Return the [X, Y] coordinate for the center point of the cell that contains the specified text.  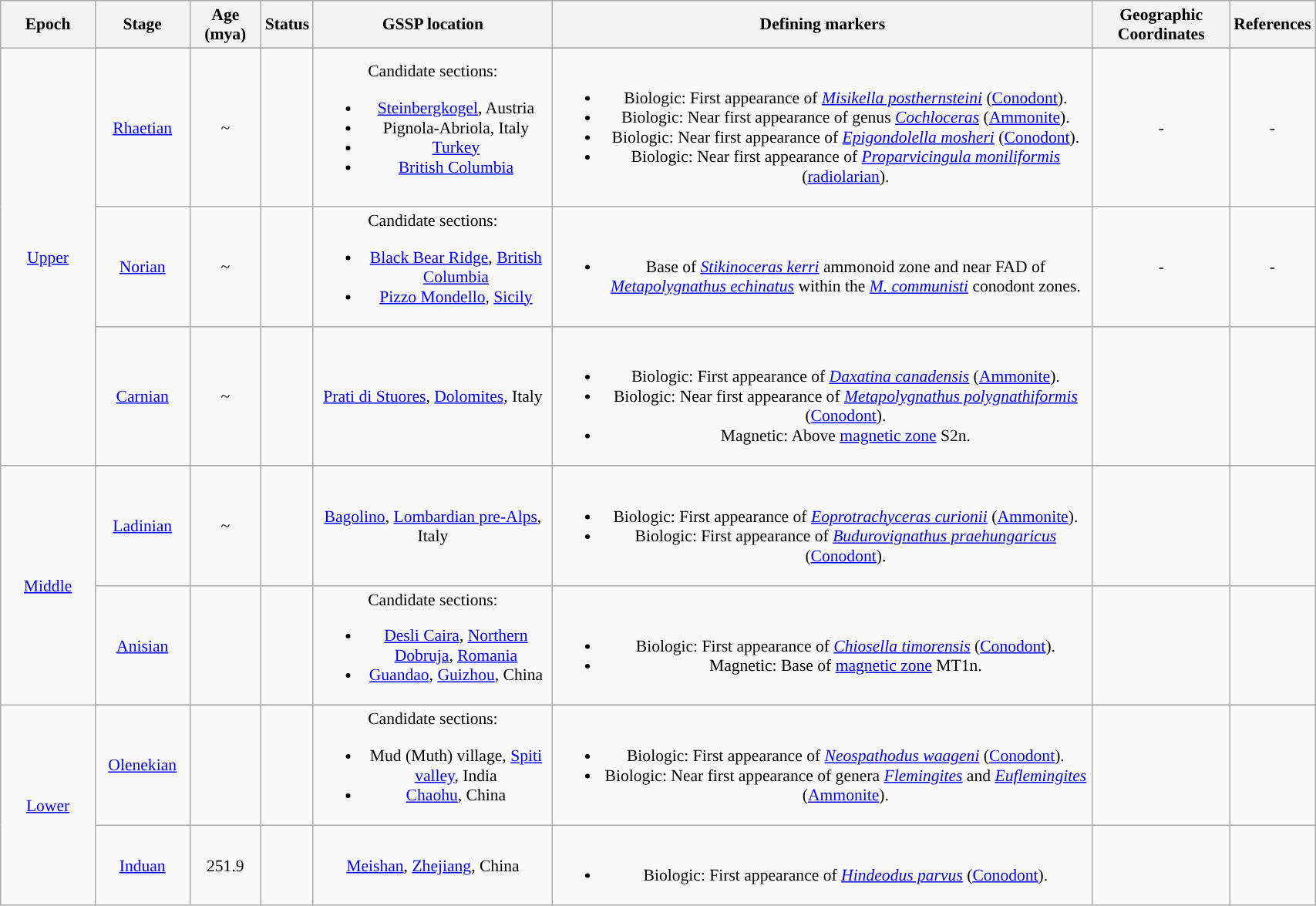
Norian [142, 267]
Candidate sections:Black Bear Ridge, British ColumbiaPizzo Mondello, Sicily [432, 267]
Biologic: First appearance of Chiosella timorensis (Conodont).Magnetic: Base of magnetic zone MT1n. [822, 646]
Stage [142, 25]
Defining markers [822, 25]
Biologic: First appearance of Hindeodus parvus (Conodont). [822, 866]
Candidate sections:Desli Caira, Northern Dobruja, RomaniaGuandao, Guizhou, China [432, 646]
Meishan, Zhejiang, China [432, 866]
Prati di Stuores, Dolomites, Italy [432, 396]
Middle [48, 586]
Biologic: First appearance of Neospathodus waageni (Conodont).Biologic: Near first appearance of genera Flemingites and Euflemingites (Ammonite). [822, 765]
Ladinian [142, 526]
Induan [142, 866]
Candidate sections:Mud (Muth) village, Spiti valley, IndiaChaohu, China [432, 765]
Carnian [142, 396]
251.9 [225, 866]
Biologic: First appearance of Eoprotrachyceras curionii (Ammonite).Biologic: First appearance of Budurovignathus praehungaricus (Conodont). [822, 526]
Rhaetian [142, 127]
References [1272, 25]
Epoch [48, 25]
Age (mya) [225, 25]
Base of Stikinoceras kerri ammonoid zone and near FAD of Metapolygnathus echinatus within the M. communisti conodont zones. [822, 267]
Status [288, 25]
Lower [48, 806]
Olenekian [142, 765]
Bagolino, Lombardian pre-Alps, Italy [432, 526]
Geographic Coordinates [1161, 25]
GSSP location [432, 25]
Upper [48, 257]
Candidate sections:Steinbergkogel, AustriaPignola-Abriola, ItalyTurkeyBritish Columbia [432, 127]
Anisian [142, 646]
